For the text-containing cell, return its midpoint in [X, Y] coordinate format. 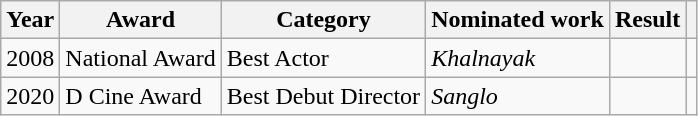
Sanglo [518, 96]
Khalnayak [518, 58]
2020 [30, 96]
Award [140, 20]
Year [30, 20]
2008 [30, 58]
Nominated work [518, 20]
Best Actor [323, 58]
Result [647, 20]
National Award [140, 58]
Best Debut Director [323, 96]
D Cine Award [140, 96]
Category [323, 20]
